Capture the cell that displays the provided text and extract its [X, Y] central coordinate. 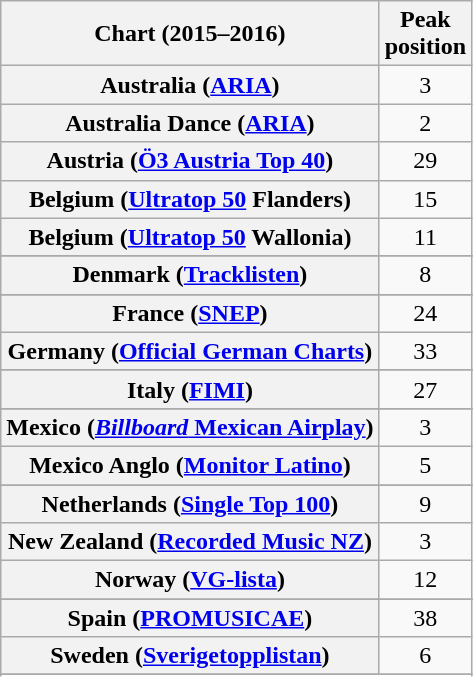
33 [425, 351]
Netherlands (Single Top 100) [190, 503]
9 [425, 503]
Belgium (Ultratop 50 Flanders) [190, 199]
2 [425, 123]
Sweden (Sverigetopplistan) [190, 656]
France (SNEP) [190, 313]
6 [425, 656]
New Zealand (Recorded Music NZ) [190, 542]
Australia Dance (ARIA) [190, 123]
Denmark (Tracklisten) [190, 275]
27 [425, 389]
12 [425, 580]
15 [425, 199]
Germany (Official German Charts) [190, 351]
Austria (Ö3 Austria Top 40) [190, 161]
Peakposition [425, 34]
38 [425, 618]
Mexico (Billboard Mexican Airplay) [190, 427]
Italy (FIMI) [190, 389]
Spain (PROMUSICAE) [190, 618]
24 [425, 313]
5 [425, 465]
Chart (2015–2016) [190, 34]
Norway (VG-lista) [190, 580]
8 [425, 275]
Belgium (Ultratop 50 Wallonia) [190, 237]
11 [425, 237]
Australia (ARIA) [190, 85]
29 [425, 161]
Mexico Anglo (Monitor Latino) [190, 465]
